Extract the [x, y] coordinate from the center of the cell holding the provided text.  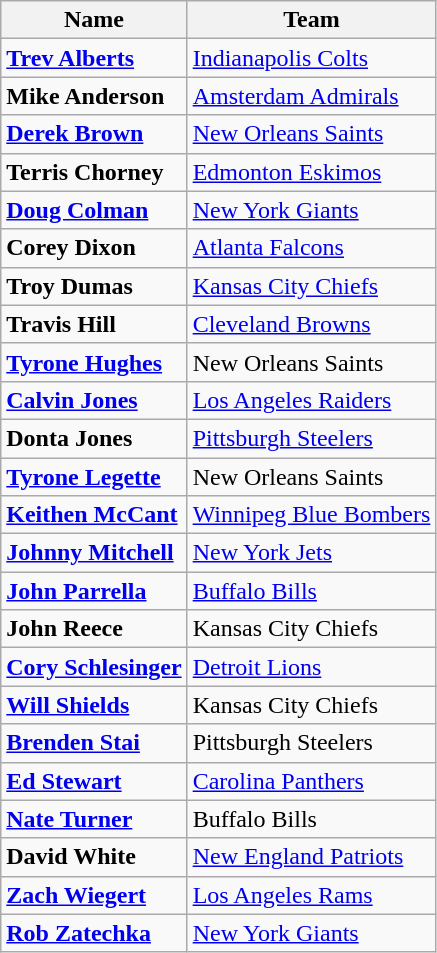
Cleveland Browns [312, 324]
New York Jets [312, 553]
Mike Anderson [94, 96]
Tyrone Legette [94, 477]
David White [94, 857]
Atlanta Falcons [312, 248]
John Parrella [94, 591]
Winnipeg Blue Bombers [312, 515]
Amsterdam Admirals [312, 96]
New England Patriots [312, 857]
Indianapolis Colts [312, 58]
Travis Hill [94, 324]
Keithen McCant [94, 515]
Tyrone Hughes [94, 362]
Cory Schlesinger [94, 667]
Los Angeles Rams [312, 895]
Ed Stewart [94, 781]
Brenden Stai [94, 743]
Corey Dixon [94, 248]
Calvin Jones [94, 400]
Johnny Mitchell [94, 553]
Team [312, 20]
Los Angeles Raiders [312, 400]
Rob Zatechka [94, 933]
Doug Colman [94, 210]
John Reece [94, 629]
Donta Jones [94, 438]
Trev Alberts [94, 58]
Carolina Panthers [312, 781]
Terris Chorney [94, 172]
Derek Brown [94, 134]
Zach Wiegert [94, 895]
Detroit Lions [312, 667]
Will Shields [94, 705]
Name [94, 20]
Edmonton Eskimos [312, 172]
Nate Turner [94, 819]
Troy Dumas [94, 286]
